Provide the [X, Y] coordinate of the cell's center where the given text is located.  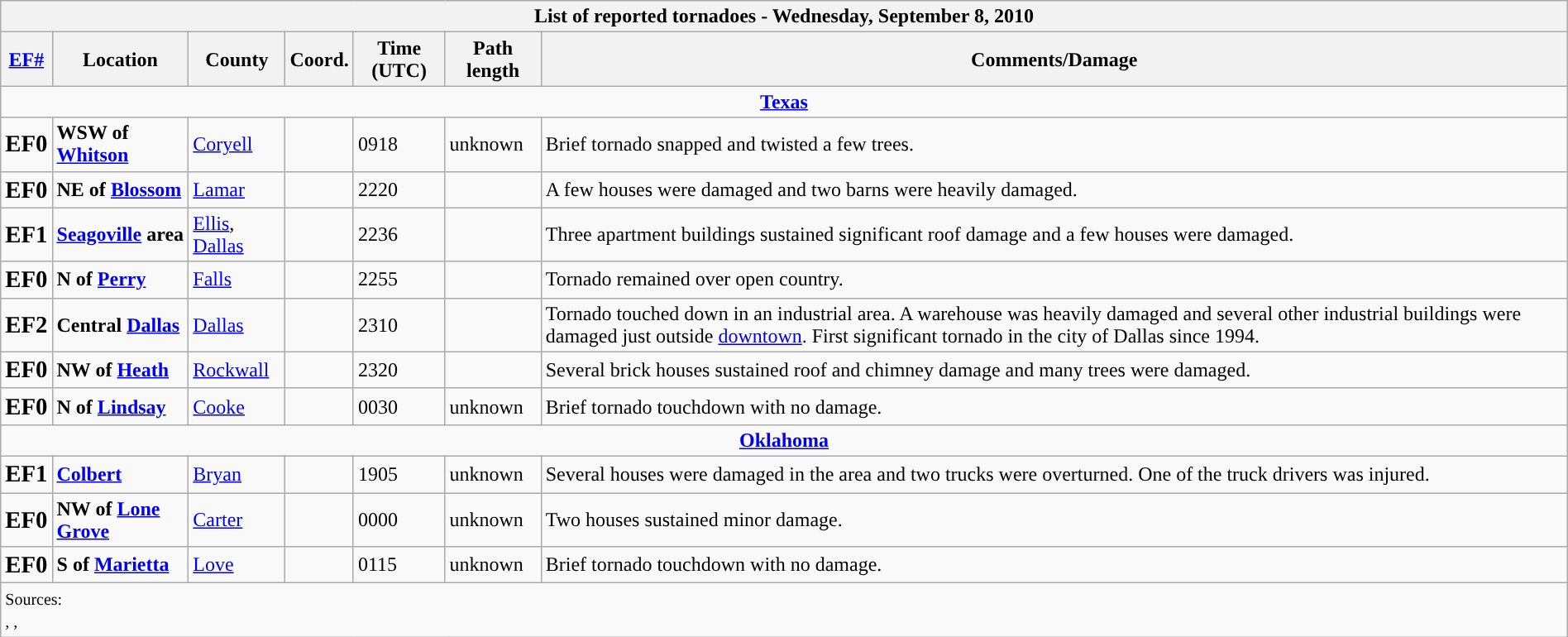
County [237, 60]
2255 [399, 280]
Colbert [121, 474]
Lamar [237, 189]
Several houses were damaged in the area and two trucks were overturned. One of the truck drivers was injured. [1054, 474]
Love [237, 565]
NW of Heath [121, 370]
WSW of Whitson [121, 144]
Several brick houses sustained roof and chimney damage and many trees were damaged. [1054, 370]
Time (UTC) [399, 60]
Seagoville area [121, 235]
Oklahoma [784, 440]
2320 [399, 370]
A few houses were damaged and two barns were heavily damaged. [1054, 189]
Coord. [319, 60]
Carter [237, 520]
Dallas [237, 324]
S of Marietta [121, 565]
EF# [26, 60]
Brief tornado snapped and twisted a few trees. [1054, 144]
0918 [399, 144]
Coryell [237, 144]
List of reported tornadoes - Wednesday, September 8, 2010 [784, 17]
N of Lindsay [121, 406]
Bryan [237, 474]
2236 [399, 235]
Location [121, 60]
EF2 [26, 324]
0030 [399, 406]
Path length [493, 60]
N of Perry [121, 280]
Ellis, Dallas [237, 235]
Tornado remained over open country. [1054, 280]
NW of Lone Grove [121, 520]
1905 [399, 474]
0115 [399, 565]
Sources:, , [784, 611]
Comments/Damage [1054, 60]
Falls [237, 280]
0000 [399, 520]
Central Dallas [121, 324]
Two houses sustained minor damage. [1054, 520]
2220 [399, 189]
Texas [784, 102]
NE of Blossom [121, 189]
Cooke [237, 406]
Three apartment buildings sustained significant roof damage and a few houses were damaged. [1054, 235]
Rockwall [237, 370]
2310 [399, 324]
